Find where the given text appears and provide that cell's center as (x, y) coordinate. 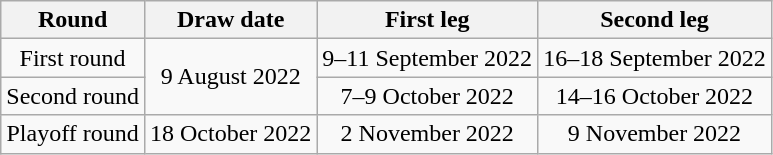
9–11 September 2022 (428, 58)
Second leg (655, 20)
First leg (428, 20)
18 October 2022 (230, 134)
16–18 September 2022 (655, 58)
7–9 October 2022 (428, 96)
Playoff round (73, 134)
First round (73, 58)
9 August 2022 (230, 77)
9 November 2022 (655, 134)
Second round (73, 96)
2 November 2022 (428, 134)
Round (73, 20)
14–16 October 2022 (655, 96)
Draw date (230, 20)
